Locate the cell with the specified text and output its (X, Y) center coordinate. 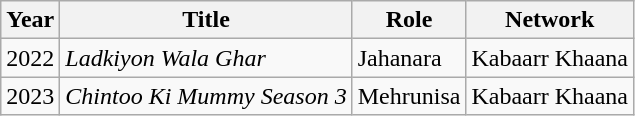
2023 (30, 96)
Role (409, 20)
Jahanara (409, 58)
Chintoo Ki Mummy Season 3 (206, 96)
Network (550, 20)
Title (206, 20)
Year (30, 20)
Mehrunisa (409, 96)
2022 (30, 58)
Ladkiyon Wala Ghar (206, 58)
